Identify which cell holds the provided text, then report its [x, y] central coordinate. 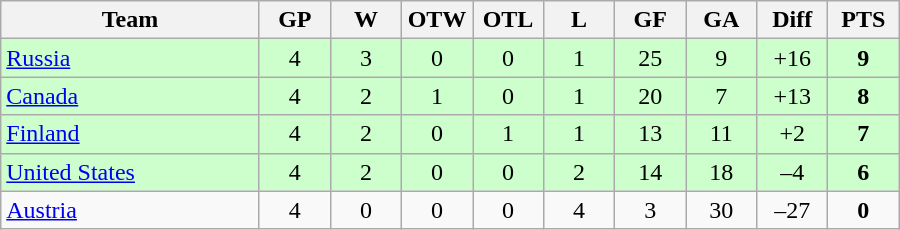
–27 [792, 210]
30 [722, 210]
OTW [436, 20]
18 [722, 172]
Team [130, 20]
United States [130, 172]
W [366, 20]
20 [650, 96]
8 [864, 96]
GF [650, 20]
L [580, 20]
11 [722, 134]
+2 [792, 134]
14 [650, 172]
+13 [792, 96]
6 [864, 172]
Finland [130, 134]
PTS [864, 20]
Canada [130, 96]
Austria [130, 210]
25 [650, 58]
+16 [792, 58]
Diff [792, 20]
OTL [508, 20]
–4 [792, 172]
GP [294, 20]
GA [722, 20]
Russia [130, 58]
13 [650, 134]
